Scan for the cell matching the given text and deliver its [X, Y] coordinate at center. 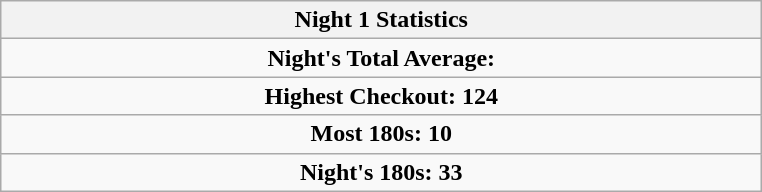
Night's 180s: 33 [382, 172]
Highest Checkout: 124 [382, 96]
Night 1 Statistics [382, 20]
Most 180s: 10 [382, 134]
Night's Total Average: [382, 58]
